Locate the cell with the specified text and output its [x, y] center coordinate. 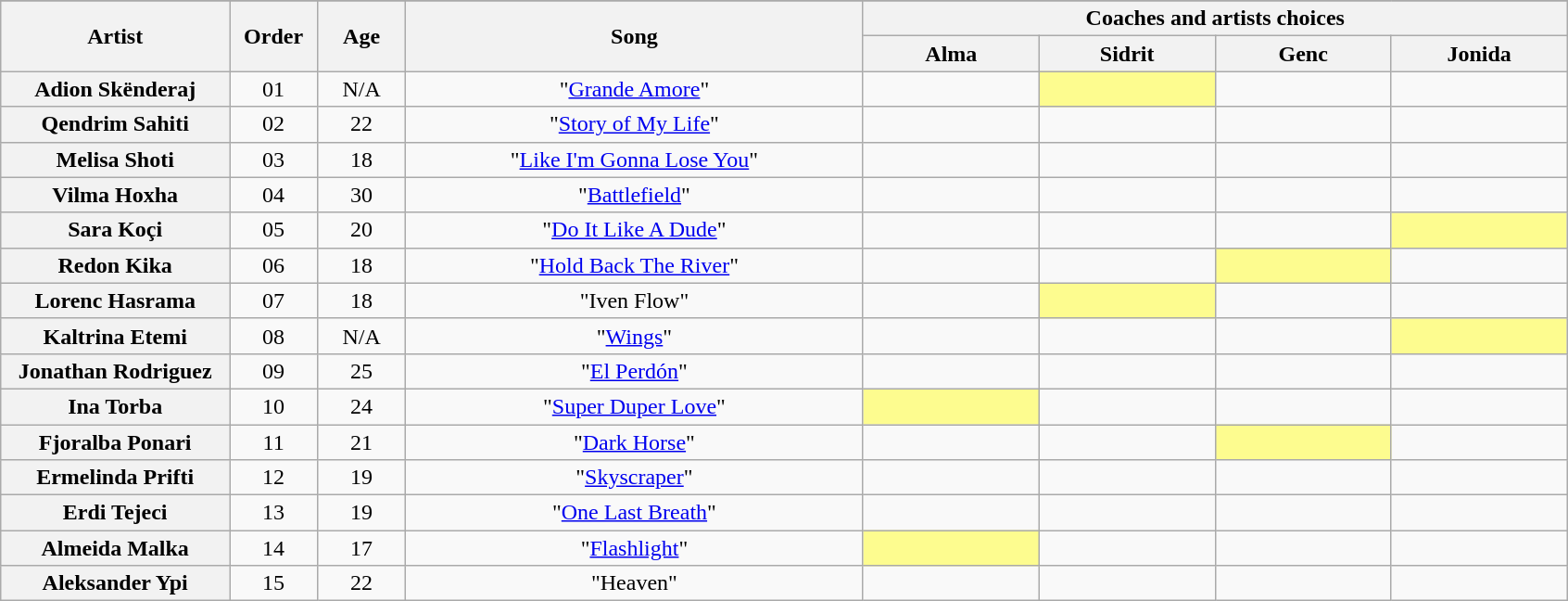
Genc [1303, 54]
Redon Kika [115, 265]
Adion Skënderaj [115, 89]
Sara Koçi [115, 230]
Almeida Malka [115, 548]
15 [274, 583]
"Do It Like A Dude" [635, 230]
01 [274, 89]
"One Last Breath" [635, 513]
Jonathan Rodriguez [115, 371]
Order [274, 36]
04 [274, 195]
"Battlefield" [635, 195]
"Hold Back The River" [635, 265]
"Story of My Life" [635, 124]
"Like I'm Gonna Lose You" [635, 160]
Melisa Shoti [115, 160]
10 [274, 406]
"Heaven" [635, 583]
Vilma Hoxha [115, 195]
17 [361, 548]
06 [274, 265]
Ina Torba [115, 406]
"Iven Flow" [635, 300]
Sidrit [1127, 54]
Song [635, 36]
03 [274, 160]
Age [361, 36]
"Grande Amore" [635, 89]
12 [274, 478]
Ermelinda Prifti [115, 478]
14 [274, 548]
25 [361, 371]
"Flashlight" [635, 548]
13 [274, 513]
"Super Duper Love" [635, 406]
09 [274, 371]
"El Perdón" [635, 371]
21 [361, 442]
Jonida [1479, 54]
Aleksander Ypi [115, 583]
05 [274, 230]
Kaltrina Etemi [115, 336]
Artist [115, 36]
Fjoralba Ponari [115, 442]
Coaches and artists choices [1215, 19]
"Dark Horse" [635, 442]
"Skyscraper" [635, 478]
11 [274, 442]
02 [274, 124]
Lorenc Hasrama [115, 300]
08 [274, 336]
30 [361, 195]
07 [274, 300]
24 [361, 406]
20 [361, 230]
Qendrim Sahiti [115, 124]
"Wings" [635, 336]
Erdi Tejeci [115, 513]
Alma [951, 54]
